From the cell containing the given text, extract its center point as (x, y) coordinate. 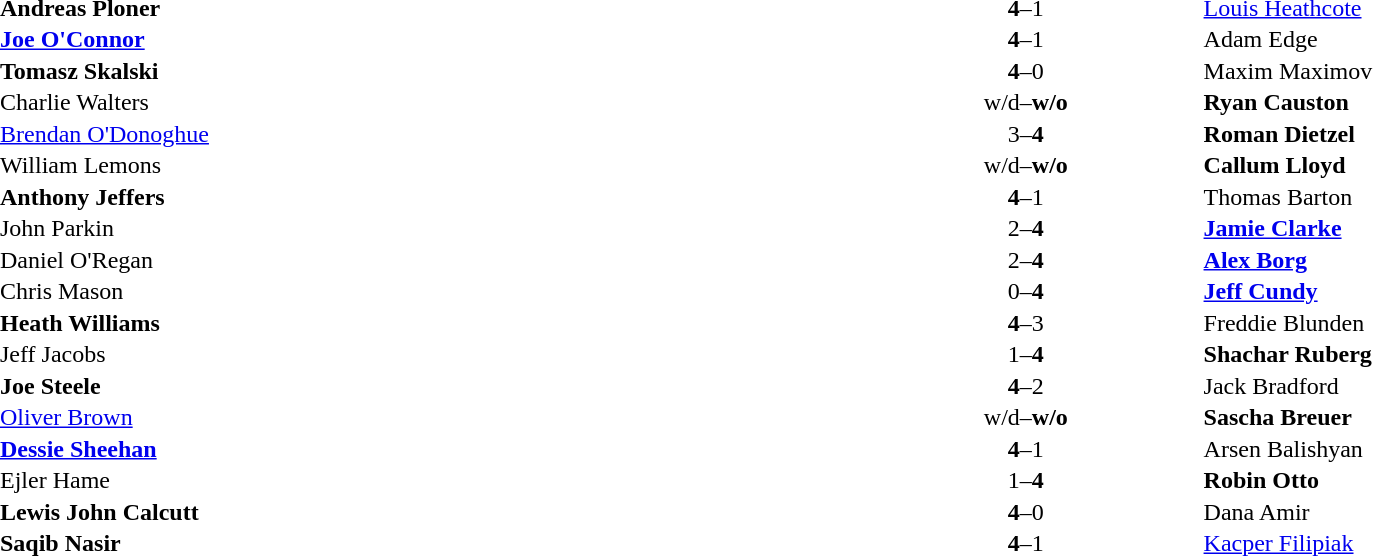
4–3 (1026, 323)
4–2 (1026, 386)
0–4 (1026, 291)
3–4 (1026, 134)
